Pinpoint the cell where the given text exists, returning its [x, y] midpoint coordinate. 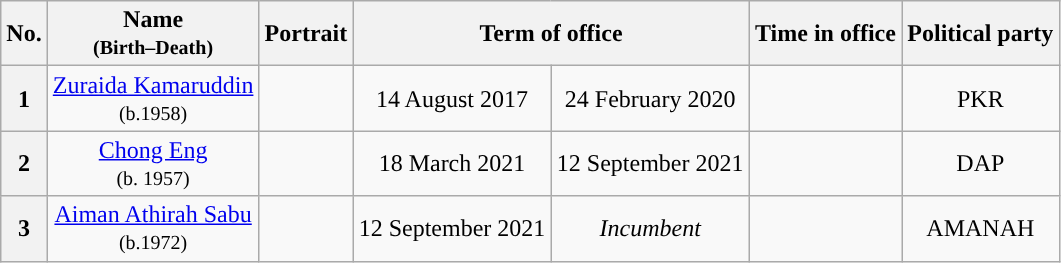
Aiman Athirah Sabu (b.1972) [153, 228]
Name(Birth–Death) [153, 34]
2 [24, 164]
1 [24, 98]
PKR [980, 98]
24 February 2020 [650, 98]
Time in office [825, 34]
Term of office [551, 34]
Incumbent [650, 228]
18 March 2021 [452, 164]
No. [24, 34]
3 [24, 228]
Chong Eng(b. 1957) [153, 164]
Political party [980, 34]
AMANAH [980, 228]
14 August 2017 [452, 98]
Portrait [306, 34]
DAP [980, 164]
Zuraida Kamaruddin(b.1958) [153, 98]
